Capture the cell that displays the provided text and extract its (X, Y) central coordinate. 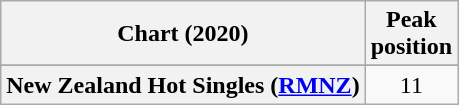
Peakposition (411, 34)
New Zealand Hot Singles (RMNZ) (183, 85)
11 (411, 85)
Chart (2020) (183, 34)
